Scan for the cell matching the given text and deliver its [X, Y] coordinate at center. 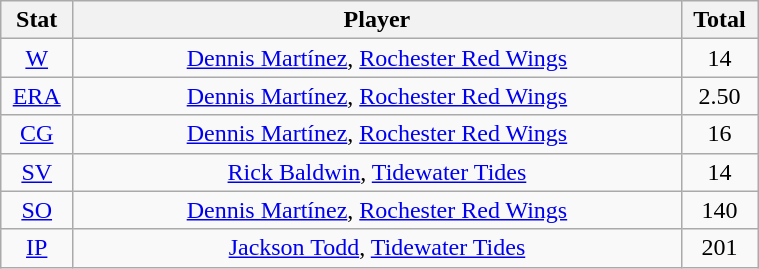
16 [719, 134]
Rick Baldwin, Tidewater Tides [378, 172]
SO [37, 210]
CG [37, 134]
ERA [37, 96]
IP [37, 248]
Stat [37, 20]
Player [378, 20]
W [37, 58]
140 [719, 210]
Jackson Todd, Tidewater Tides [378, 248]
2.50 [719, 96]
201 [719, 248]
Total [719, 20]
SV [37, 172]
